Return the [x, y] coordinate for the center point of the cell that contains the specified text.  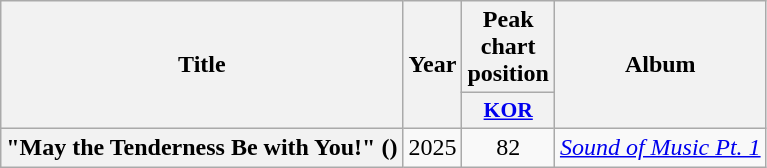
Year [432, 65]
Sound of Music Pt. 1 [660, 147]
2025 [432, 147]
Title [202, 65]
82 [508, 147]
Peak chart position [508, 47]
Album [660, 65]
"May the Tenderness Be with You!" () [202, 147]
KOR [508, 111]
